Capture the cell that displays the provided text and extract its [x, y] central coordinate. 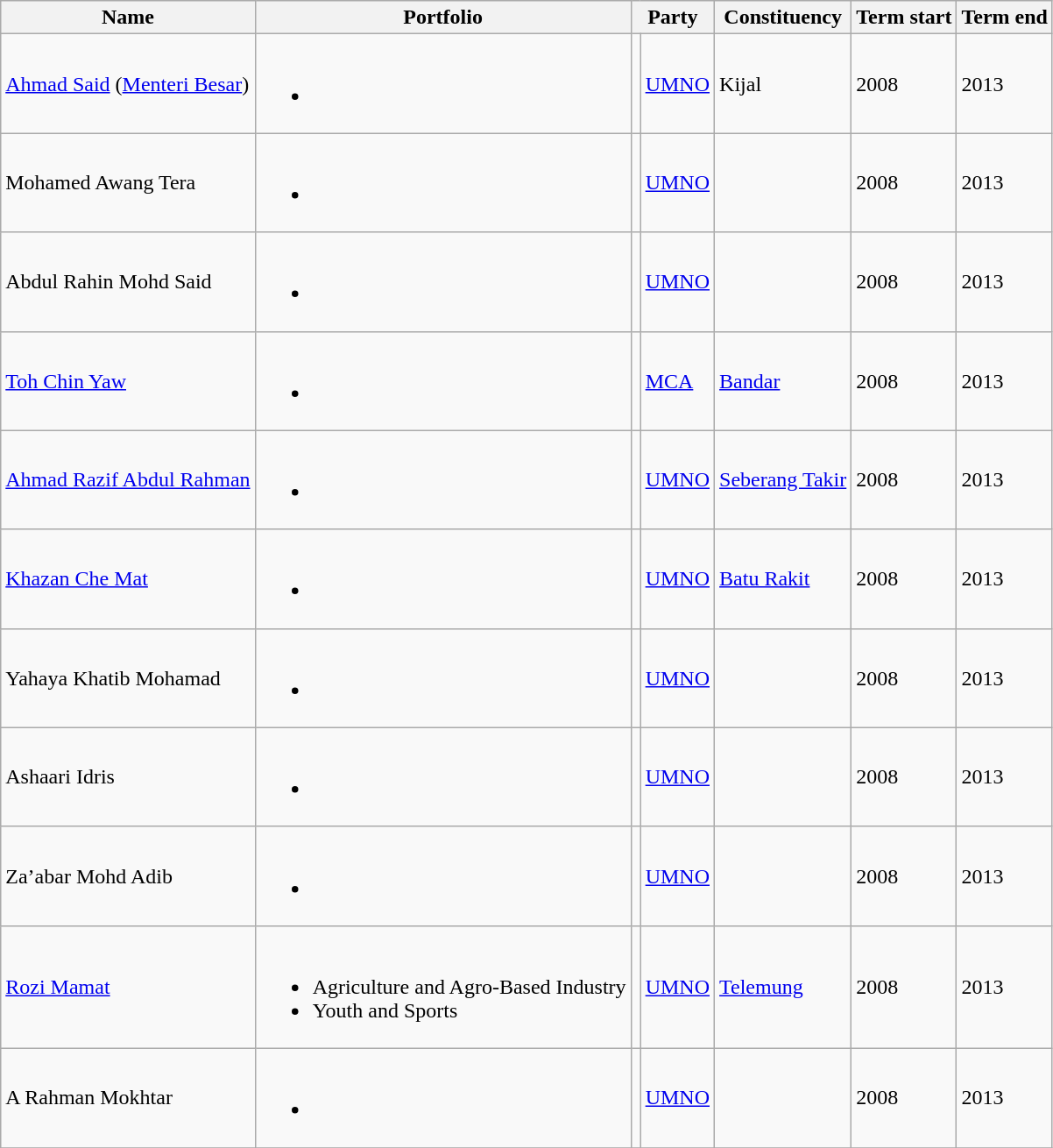
Term end [1005, 18]
Agriculture and Agro-Based Industry Youth and Sports [443, 987]
Yahaya Khatib Mohamad [128, 678]
Bandar [783, 380]
A Rahman Mokhtar [128, 1097]
Za’abar Mohd Adib [128, 876]
Mohamed Awang Tera [128, 182]
Abdul Rahin Mohd Said [128, 282]
Batu Rakit [783, 578]
Name [128, 18]
Seberang Takir [783, 480]
Ashaari Idris [128, 776]
Telemung [783, 987]
Term start [904, 18]
Constituency [783, 18]
Rozi Mamat [128, 987]
Portfolio [443, 18]
Khazan Che Mat [128, 578]
Ahmad Said (Menteri Besar) [128, 84]
Toh Chin Yaw [128, 380]
Party [673, 18]
Ahmad Razif Abdul Rahman [128, 480]
MCA [677, 380]
Kijal [783, 84]
